Determine the (X, Y) coordinate at the center of the cell enclosing the given text.  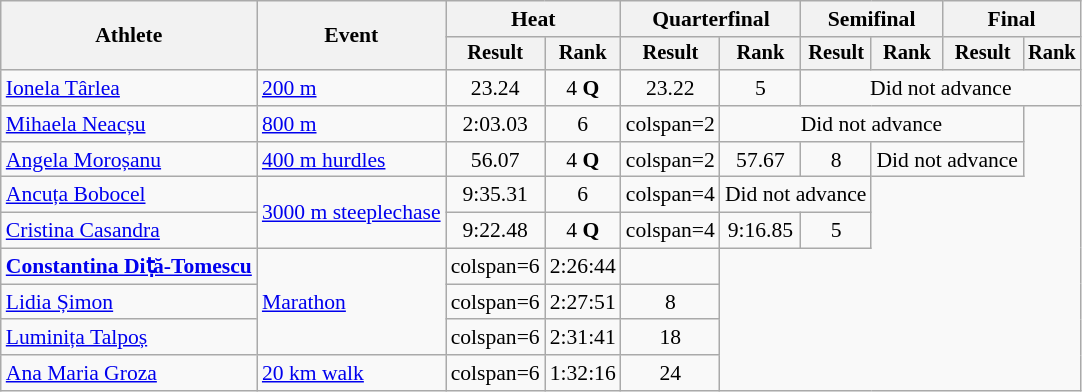
20 km walk (352, 373)
800 m (352, 124)
56.07 (496, 160)
2:26:44 (583, 267)
Quarterfinal (711, 19)
Luminița Talpoș (129, 338)
Constantina Diṭă-Tomescu (129, 267)
Event (352, 36)
Marathon (352, 302)
3000 m steeplechase (352, 212)
Cristina Casandra (129, 231)
Angela Moroșanu (129, 160)
Ancuța Bobocel (129, 195)
2:27:51 (583, 302)
Ionela Târlea (129, 88)
18 (670, 338)
400 m hurdles (352, 160)
2:03.03 (496, 124)
Mihaela Neacșu (129, 124)
Lidia Șimon (129, 302)
23.24 (496, 88)
1:32:16 (583, 373)
23.22 (670, 88)
Semifinal (872, 19)
9:22.48 (496, 231)
9:35.31 (496, 195)
9:16.85 (760, 231)
2:31:41 (583, 338)
200 m (352, 88)
Ana Maria Groza (129, 373)
Heat (534, 19)
24 (670, 373)
57.67 (760, 160)
Final (1011, 19)
Athlete (129, 36)
